Return (X, Y) of the center of cell containing provided text 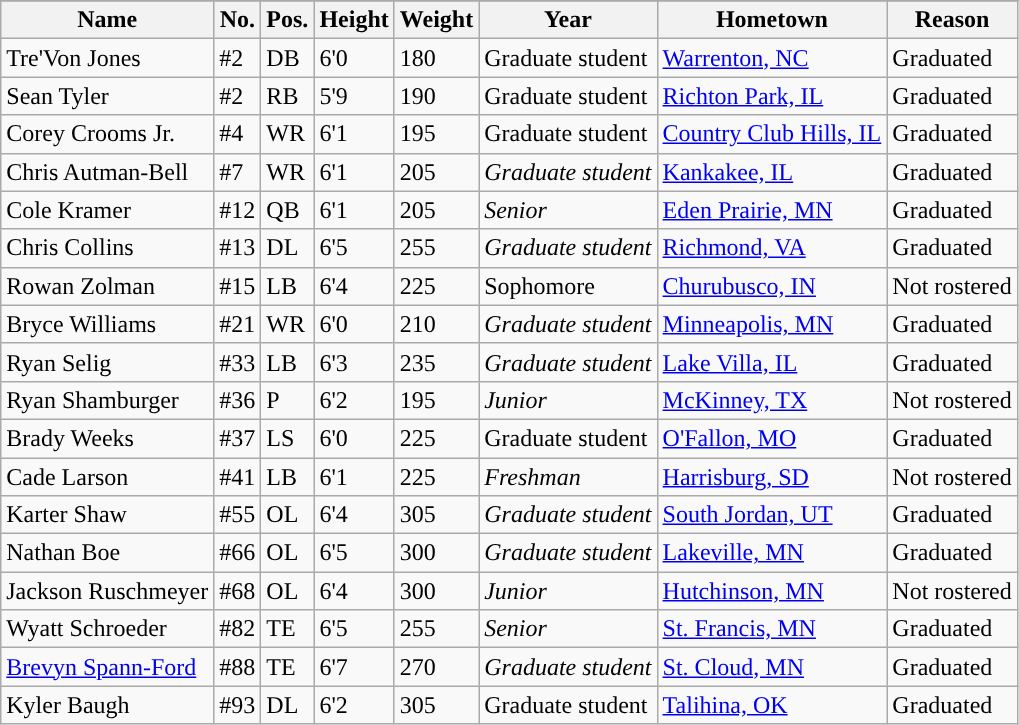
St. Francis, MN (772, 629)
Minneapolis, MN (772, 324)
Lake Villa, IL (772, 362)
P (288, 400)
#66 (238, 553)
QB (288, 210)
Hutchinson, MN (772, 591)
Ryan Selig (108, 362)
#37 (238, 438)
235 (436, 362)
Tre'Von Jones (108, 58)
Richmond, VA (772, 248)
Name (108, 20)
Freshman (568, 477)
Chris Autman-Bell (108, 172)
Talihina, OK (772, 705)
210 (436, 324)
#68 (238, 591)
LS (288, 438)
#4 (238, 134)
South Jordan, UT (772, 515)
Chris Collins (108, 248)
Weight (436, 20)
#7 (238, 172)
Kankakee, IL (772, 172)
Nathan Boe (108, 553)
Country Club Hills, IL (772, 134)
McKinney, TX (772, 400)
Harrisburg, SD (772, 477)
RB (288, 96)
Cade Larson (108, 477)
270 (436, 667)
#82 (238, 629)
DB (288, 58)
#41 (238, 477)
#21 (238, 324)
Year (568, 20)
Reason (952, 20)
#13 (238, 248)
5'9 (354, 96)
190 (436, 96)
St. Cloud, MN (772, 667)
#36 (238, 400)
O'Fallon, MO (772, 438)
Wyatt Schroeder (108, 629)
Richton Park, IL (772, 96)
Brevyn Spann-Ford (108, 667)
Jackson Ruschmeyer (108, 591)
180 (436, 58)
Corey Crooms Jr. (108, 134)
6'7 (354, 667)
Warrenton, NC (772, 58)
Kyler Baugh (108, 705)
Lakeville, MN (772, 553)
#93 (238, 705)
#55 (238, 515)
Churubusco, IN (772, 286)
Bryce Williams (108, 324)
Cole Kramer (108, 210)
#88 (238, 667)
Rowan Zolman (108, 286)
#12 (238, 210)
Sophomore (568, 286)
Hometown (772, 20)
No. (238, 20)
#15 (238, 286)
Pos. (288, 20)
Karter Shaw (108, 515)
Sean Tyler (108, 96)
6'3 (354, 362)
Brady Weeks (108, 438)
#33 (238, 362)
Height (354, 20)
Ryan Shamburger (108, 400)
Eden Prairie, MN (772, 210)
